Capture the cell that displays the provided text and extract its (X, Y) central coordinate. 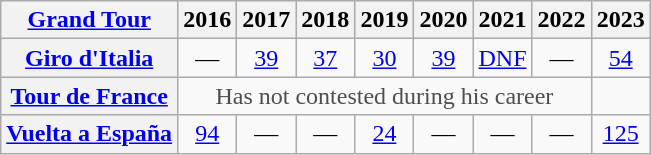
2020 (444, 20)
94 (208, 134)
2021 (502, 20)
2019 (384, 20)
DNF (502, 58)
Vuelta a España (90, 134)
Has not contested during his career (384, 96)
30 (384, 58)
37 (326, 58)
Tour de France (90, 96)
2017 (266, 20)
Giro d'Italia (90, 58)
2023 (620, 20)
Grand Tour (90, 20)
2018 (326, 20)
24 (384, 134)
2022 (562, 20)
54 (620, 58)
2016 (208, 20)
125 (620, 134)
